Provide the [x, y] coordinate of the cell's center where the given text is located.  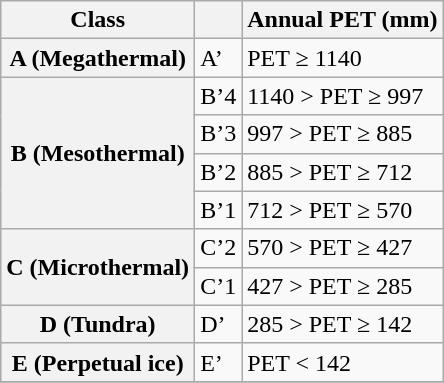
B’2 [218, 172]
570 > PET ≥ 427 [342, 248]
B’3 [218, 134]
A’ [218, 58]
B (Mesothermal) [98, 153]
C (Microthermal) [98, 267]
E’ [218, 362]
712 > PET ≥ 570 [342, 210]
C’1 [218, 286]
997 > PET ≥ 885 [342, 134]
D (Tundra) [98, 324]
285 > PET ≥ 142 [342, 324]
C’2 [218, 248]
885 > PET ≥ 712 [342, 172]
B’4 [218, 96]
Annual PET (mm) [342, 20]
A (Megathermal) [98, 58]
PET ≥ 1140 [342, 58]
PET < 142 [342, 362]
E (Perpetual ice) [98, 362]
1140 > PET ≥ 997 [342, 96]
Class [98, 20]
427 > PET ≥ 285 [342, 286]
D’ [218, 324]
B’1 [218, 210]
